Detect which cell encompasses the target text, then output its [X, Y] center coordinate. 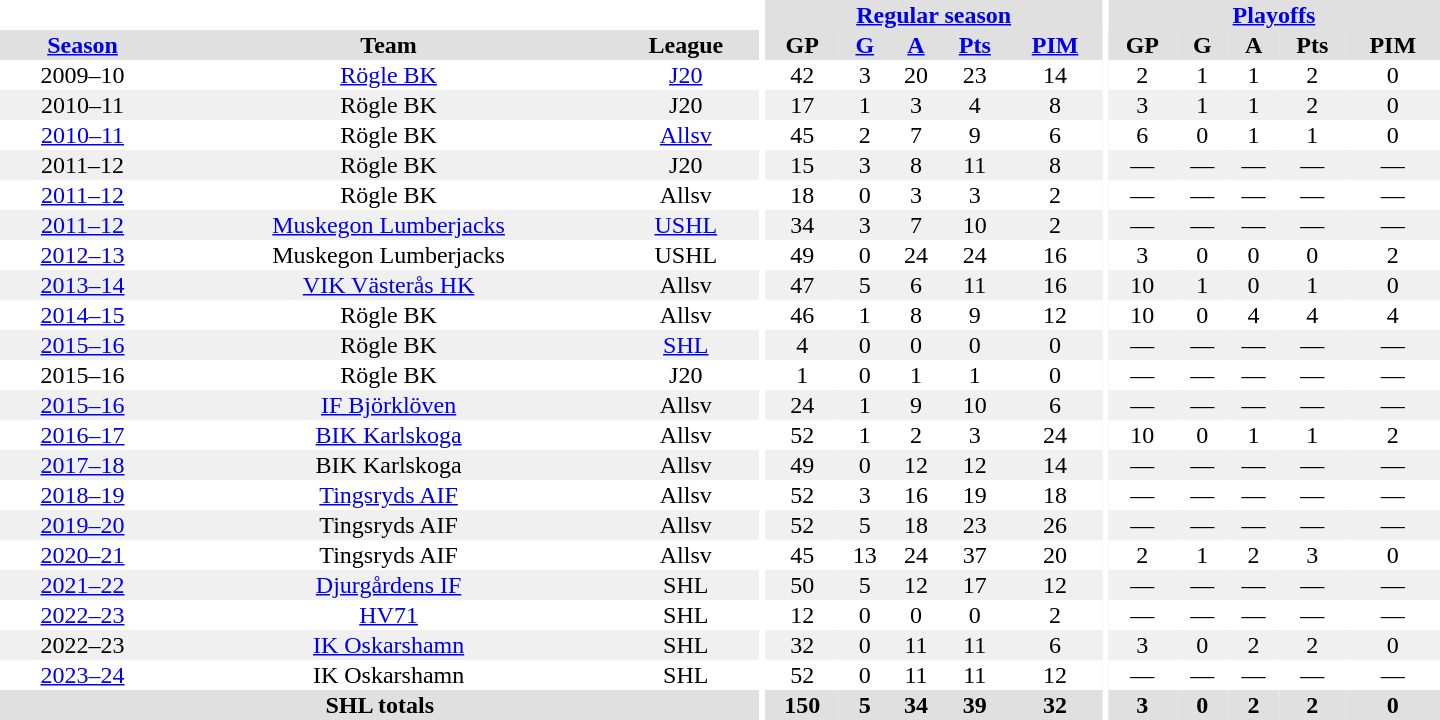
15 [802, 165]
50 [802, 585]
IF Björklöven [388, 405]
SHL totals [380, 705]
2023–24 [82, 675]
2019–20 [82, 525]
26 [1055, 525]
13 [864, 555]
2013–14 [82, 285]
2018–19 [82, 495]
2021–22 [82, 585]
2016–17 [82, 435]
47 [802, 285]
Playoffs [1274, 15]
Djurgårdens IF [388, 585]
2012–13 [82, 255]
2009–10 [82, 75]
VIK Västerås HK [388, 285]
37 [975, 555]
2014–15 [82, 315]
19 [975, 495]
HV71 [388, 615]
Season [82, 45]
46 [802, 315]
Regular season [934, 15]
2017–18 [82, 465]
2020–21 [82, 555]
150 [802, 705]
42 [802, 75]
39 [975, 705]
Team [388, 45]
League [686, 45]
